Extract the (x, y) coordinate from the center of the cell holding the provided text.  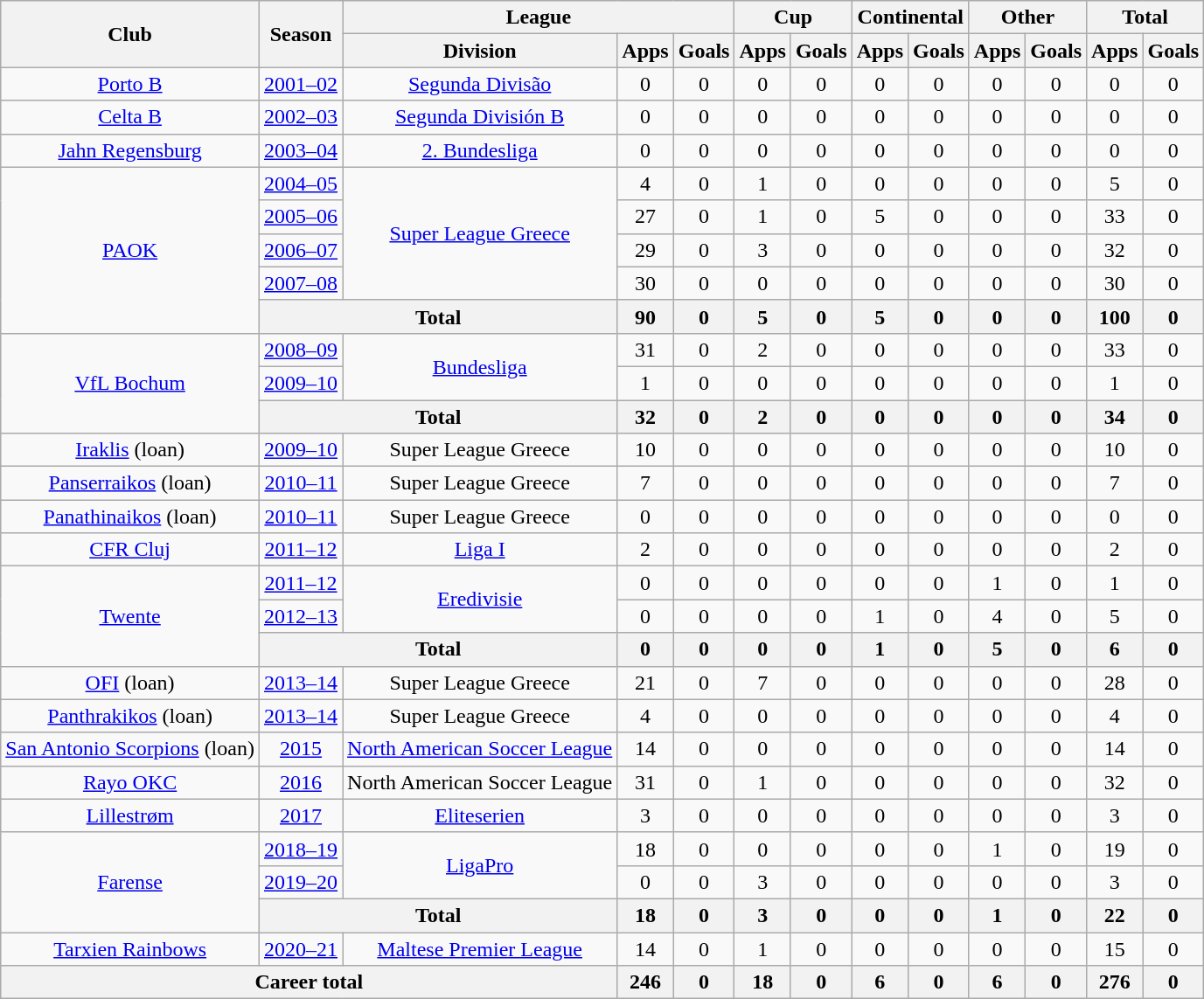
PAOK (130, 250)
Panthrakikos (loan) (130, 716)
Eredivisie (480, 600)
27 (645, 217)
2005–06 (301, 217)
OFI (loan) (130, 683)
34 (1115, 417)
Maltese Premier League (480, 948)
Cup (793, 17)
Farense (130, 882)
28 (1115, 683)
Club (130, 34)
Lillestrøm (130, 815)
LigaPro (480, 865)
2016 (301, 782)
Panserraikos (loan) (130, 483)
Porto B (130, 84)
2. Bundesliga (480, 150)
2002–03 (301, 117)
League (539, 17)
Panathinaikos (loan) (130, 517)
San Antonio Scorpions (loan) (130, 749)
Other (1027, 17)
2007–08 (301, 283)
CFR Cluj (130, 550)
Segunda División B (480, 117)
2019–20 (301, 882)
Celta B (130, 117)
2020–21 (301, 948)
Bundesliga (480, 366)
90 (645, 316)
2003–04 (301, 150)
2001–02 (301, 84)
2015 (301, 749)
Jahn Regensburg (130, 150)
2008–09 (301, 350)
2012–13 (301, 616)
100 (1115, 316)
29 (645, 250)
19 (1115, 849)
Tarxien Rainbows (130, 948)
Continental (910, 17)
2006–07 (301, 250)
Liga I (480, 550)
246 (645, 982)
Season (301, 34)
VfL Bochum (130, 383)
2017 (301, 815)
21 (645, 683)
Rayo OKC (130, 782)
276 (1115, 982)
Eliteserien (480, 815)
Twente (130, 616)
2018–19 (301, 849)
2004–05 (301, 184)
22 (1115, 915)
15 (1115, 948)
Career total (310, 982)
Iraklis (loan) (130, 450)
Segunda Divisão (480, 84)
Division (480, 51)
